Return the (x, y) coordinate for the center point of the cell that contains the specified text.  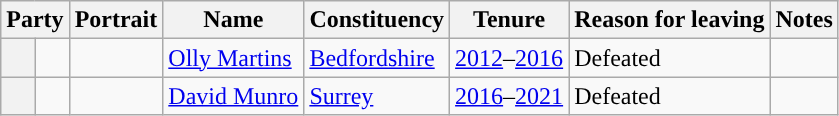
Reason for leaving (670, 20)
2016–2021 (510, 96)
Party (35, 20)
Bedfordshire (377, 58)
David Munro (234, 96)
Name (234, 20)
Olly Martins (234, 58)
2012–2016 (510, 58)
Tenure (510, 20)
Notes (804, 20)
Constituency (377, 20)
Portrait (116, 20)
Surrey (377, 96)
